For the text-containing cell, return its midpoint in [x, y] coordinate format. 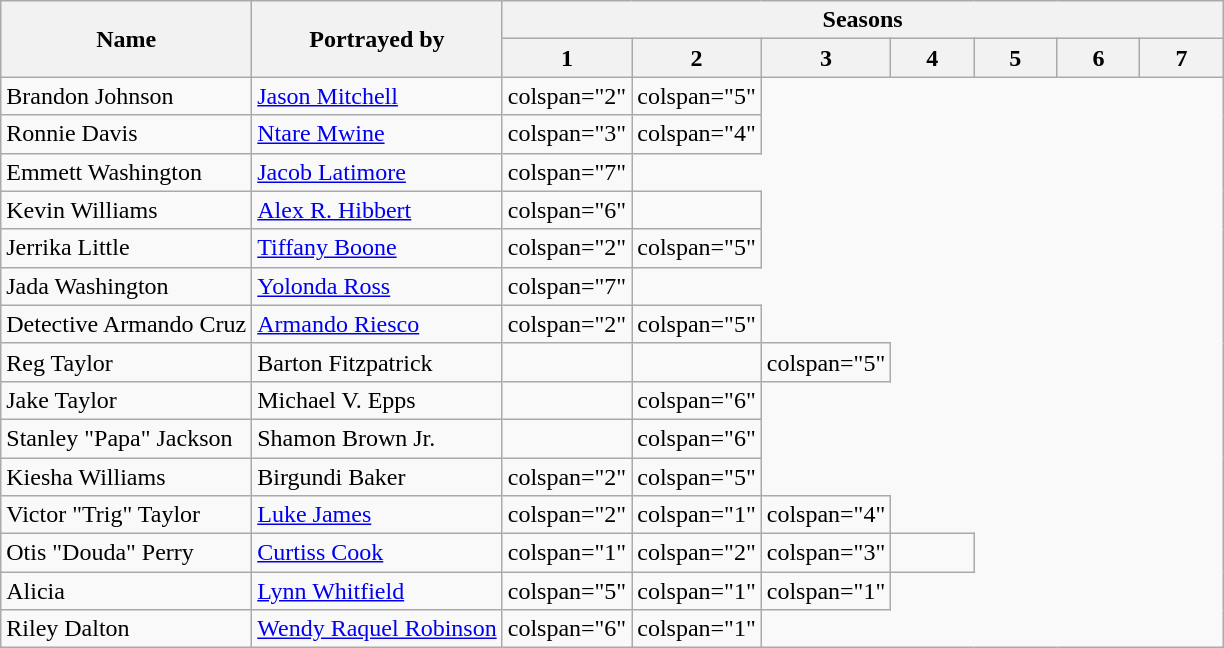
Alex R. Hibbert [377, 210]
Stanley "Papa" Jackson [126, 438]
Victor "Trig" Taylor [126, 515]
Jerrika Little [126, 248]
Birgundi Baker [377, 477]
5 [1016, 58]
Tiffany Boone [377, 248]
Curtiss Cook [377, 553]
Portrayed by [377, 39]
Detective Armando Cruz [126, 324]
7 [1182, 58]
3 [826, 58]
Jada Washington [126, 286]
Jake Taylor [126, 400]
Ronnie Davis [126, 134]
Lynn Whitfield [377, 591]
Otis "Douda" Perry [126, 553]
Reg Taylor [126, 362]
Ntare Mwine [377, 134]
1 [567, 58]
Seasons [862, 20]
Emmett Washington [126, 172]
Shamon Brown Jr. [377, 438]
Wendy Raquel Robinson [377, 629]
Name [126, 39]
Armando Riesco [377, 324]
Jacob Latimore [377, 172]
Michael V. Epps [377, 400]
Luke James [377, 515]
2 [697, 58]
4 [932, 58]
Kiesha Williams [126, 477]
Brandon Johnson [126, 96]
6 [1098, 58]
Alicia [126, 591]
Yolonda Ross [377, 286]
Riley Dalton [126, 629]
Kevin Williams [126, 210]
Barton Fitzpatrick [377, 362]
Jason Mitchell [377, 96]
